Provide the (X, Y) coordinate of the cell's center where the given text is located.  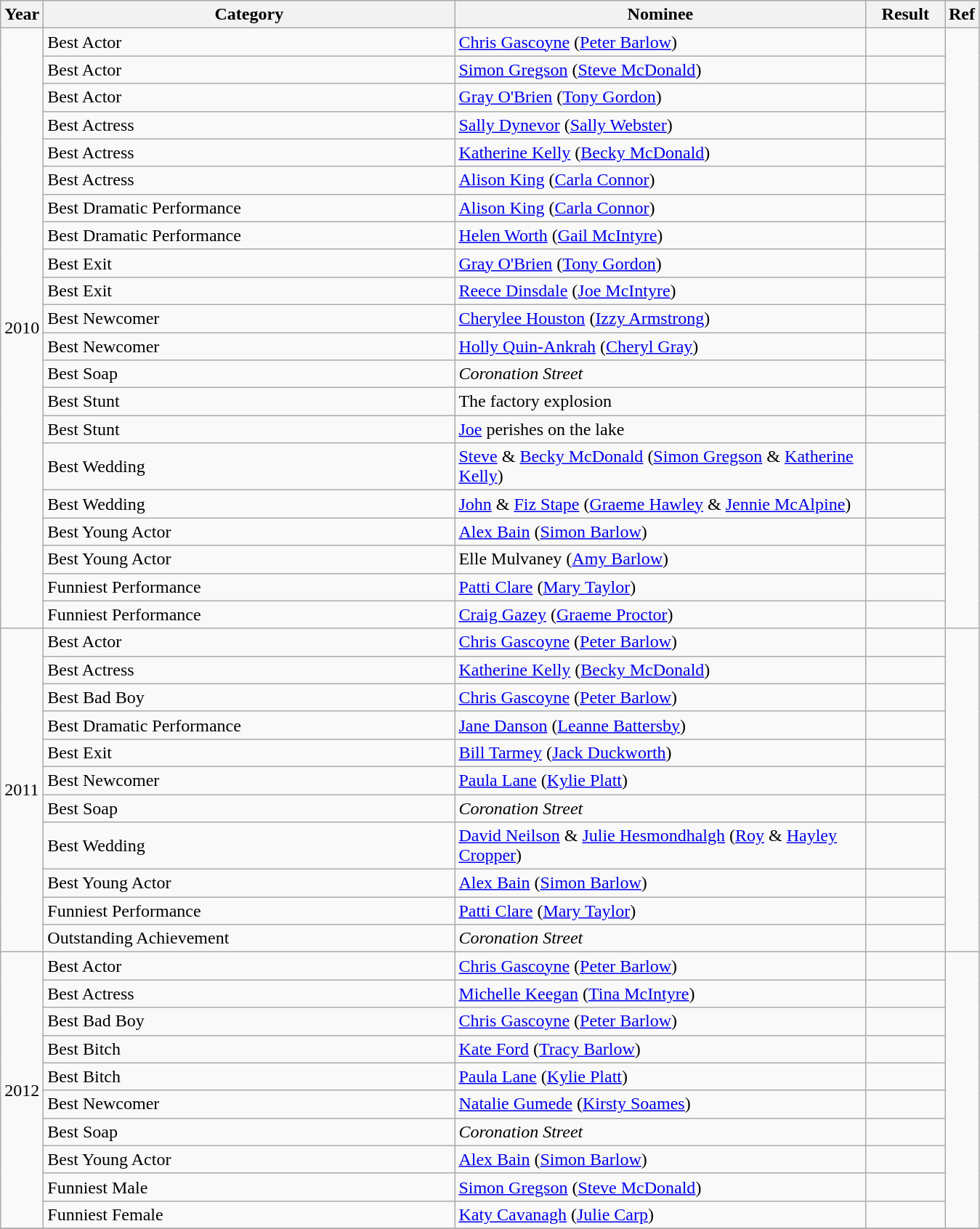
2010 (22, 328)
Michelle Keegan (Tina McIntyre) (660, 994)
Bill Tarmey (Jack Duckworth) (660, 753)
The factory explosion (660, 402)
Cherylee Houston (Izzy Armstrong) (660, 318)
David Neilson & Julie Hesmondhalgh (Roy & Hayley Cropper) (660, 845)
Jane Danson (Leanne Battersby) (660, 725)
Joe perishes on the lake (660, 429)
Reece Dinsdale (Joe McIntyre) (660, 291)
Kate Ford (Tracy Barlow) (660, 1049)
Elle Mulvaney (Amy Barlow) (660, 559)
2012 (22, 1091)
John & Fiz Stape (Graeme Hawley & Jennie McAlpine) (660, 504)
Sally Dynevor (Sally Webster) (660, 125)
Nominee (660, 15)
Funniest Male (249, 1187)
Steve & Becky McDonald (Simon Gregson & Katherine Kelly) (660, 466)
Craig Gazey (Graeme Proctor) (660, 614)
Outstanding Achievement (249, 938)
Helen Worth (Gail McIntyre) (660, 235)
Holly Quin-Ankrah (Cheryl Gray) (660, 346)
2011 (22, 790)
Katy Cavanagh (Julie Carp) (660, 1214)
Ref (962, 15)
Funniest Female (249, 1214)
Result (905, 15)
Year (22, 15)
Natalie Gumede (Kirsty Soames) (660, 1104)
Category (249, 15)
